Return (X, Y) of the center of cell containing provided text 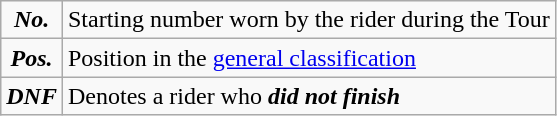
Position in the general classification (308, 58)
Pos. (32, 58)
Denotes a rider who did not finish (308, 96)
No. (32, 20)
DNF (32, 96)
Starting number worn by the rider during the Tour (308, 20)
